Locate the cell with the specified text and output its [x, y] center coordinate. 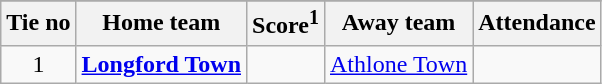
Attendance [537, 24]
Away team [398, 24]
Score1 [286, 24]
Tie no [38, 24]
Athlone Town [398, 64]
Home team [161, 24]
Longford Town [161, 64]
1 [38, 64]
